From the cell containing the given text, extract its center point as (x, y) coordinate. 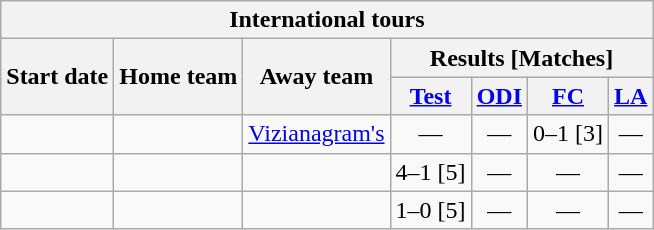
0–1 [3] (568, 134)
1–0 [5] (430, 210)
Home team (178, 77)
Vizianagram's (316, 134)
Away team (316, 77)
ODI (499, 96)
International tours (327, 20)
Start date (58, 77)
Results [Matches] (522, 58)
LA (631, 96)
4–1 [5] (430, 172)
FC (568, 96)
Test (430, 96)
